Extract the (x, y) coordinate from the center of the cell holding the provided text.  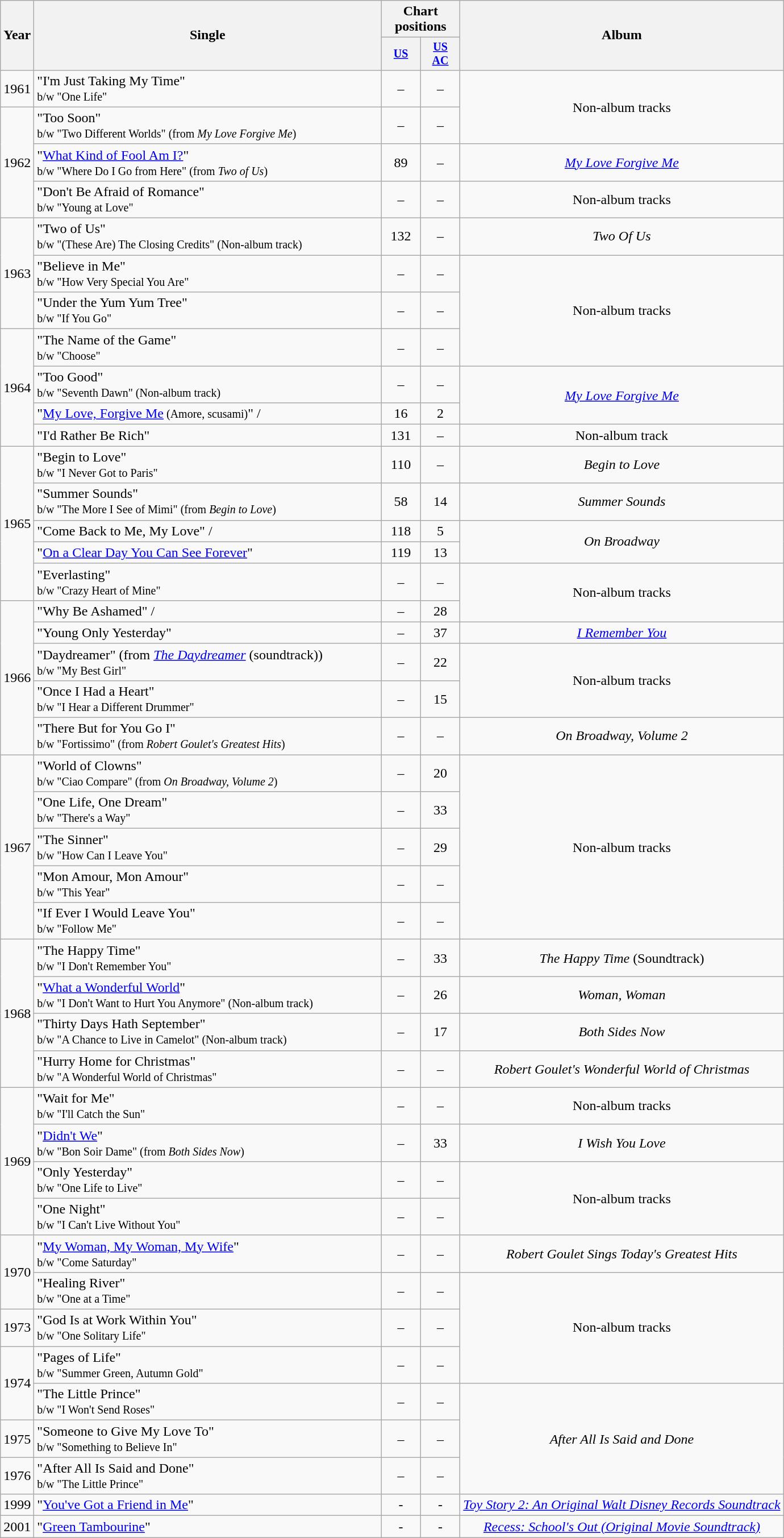
"Someone to Give My Love To"b/w "Something to Believe In" (208, 1439)
"What a Wonderful World"b/w "I Don't Want to Hurt You Anymore" (Non-album track) (208, 995)
Two Of Us (622, 236)
28 (440, 611)
"God Is at Work Within You"b/w "One Solitary Life" (208, 1328)
1963 (17, 274)
"Too Good"b/w "Seventh Dawn" (Non-album track) (208, 384)
Recess: School's Out (Original Movie Soundtrack) (622, 1527)
"Pages of Life"b/w "Summer Green, Autumn Gold" (208, 1365)
Summer Sounds (622, 501)
1964 (17, 388)
20 (440, 773)
1965 (17, 523)
5 (440, 531)
"Healing River"b/w "One at a Time" (208, 1290)
1968 (17, 1013)
"One Life, One Dream"b/w "There's a Way" (208, 810)
Toy Story 2: An Original Walt Disney Records Soundtrack (622, 1505)
"After All Is Said and Done"b/w "The Little Prince" (208, 1475)
"Young Only Yesterday" (208, 633)
2001 (17, 1527)
"Only Yesterday"b/w "One Life to Live" (208, 1180)
"If Ever I Would Leave You"b/w "Follow Me" (208, 921)
1962 (17, 163)
I Remember You (622, 633)
"Wait for Me"b/w "I'll Catch the Sun" (208, 1106)
"One Night"b/w "I Can't Live Without You" (208, 1216)
1967 (17, 847)
89 (401, 163)
"Summer Sounds"b/w "The More I See of Mimi" (from Begin to Love) (208, 501)
Single (208, 35)
132 (401, 236)
1969 (17, 1161)
"Green Tambourine" (208, 1527)
"Why Be Ashamed" / (208, 611)
1999 (17, 1505)
"Didn't We"b/w "Bon Soir Dame" (from Both Sides Now) (208, 1142)
119 (401, 552)
On Broadway (622, 542)
I Wish You Love (622, 1142)
"The Little Prince"b/w "I Won't Send Roses" (208, 1402)
14 (440, 501)
17 (440, 1032)
16 (401, 414)
The Happy Time (Soundtrack) (622, 958)
1975 (17, 1439)
Robert Goulet Sings Today's Greatest Hits (622, 1254)
110 (401, 465)
"On a Clear Day You Can See Forever" (208, 552)
"There But for You Go I"b/w "Fortissimo" (from Robert Goulet's Greatest Hits) (208, 737)
USAC (440, 53)
"Come Back to Me, My Love" / (208, 531)
On Broadway, Volume 2 (622, 737)
"The Name of the Game"b/w "Choose" (208, 348)
"Hurry Home for Christmas"b/w "A Wonderful World of Christmas" (208, 1069)
Album (622, 35)
15 (440, 699)
"Once I Had a Heart"b/w "I Hear a Different Drummer" (208, 699)
"The Sinner"b/w "How Can I Leave You" (208, 847)
22 (440, 662)
58 (401, 501)
"Thirty Days Hath September"b/w "A Chance to Live in Camelot" (Non-album track) (208, 1032)
"What Kind of Fool Am I?"b/w "Where Do I Go from Here" (from Two of Us) (208, 163)
2 (440, 414)
"Under the Yum Yum Tree"b/w "If You Go" (208, 310)
131 (401, 435)
"Mon Amour, Mon Amour"b/w "This Year" (208, 884)
"Begin to Love"b/w "I Never Got to Paris" (208, 465)
Both Sides Now (622, 1032)
"I'd Rather Be Rich" (208, 435)
"You've Got a Friend in Me" (208, 1505)
"Too Soon"b/w "Two Different Worlds" (from My Love Forgive Me) (208, 125)
1974 (17, 1383)
After All Is Said and Done (622, 1439)
Non-album track (622, 435)
1970 (17, 1272)
"Believe in Me"b/w "How Very Special You Are" (208, 274)
"Everlasting"b/w "Crazy Heart of Mine" (208, 582)
Begin to Love (622, 465)
"My Woman, My Woman, My Wife"b/w "Come Saturday" (208, 1254)
"I'm Just Taking My Time"b/w "One Life" (208, 89)
Year (17, 35)
29 (440, 847)
"Daydreamer" (from The Daydreamer (soundtrack))b/w "My Best Girl" (208, 662)
Woman, Woman (622, 995)
1976 (17, 1475)
26 (440, 995)
"Don't Be Afraid of Romance"b/w "Young at Love" (208, 199)
"World of Clowns"b/w "Ciao Compare" (from On Broadway, Volume 2) (208, 773)
1961 (17, 89)
Chart positions (420, 19)
1973 (17, 1328)
US (401, 53)
"My Love, Forgive Me (Amore, scusami)" / (208, 414)
1966 (17, 677)
Robert Goulet's Wonderful World of Christmas (622, 1069)
118 (401, 531)
13 (440, 552)
"Two of Us"b/w "(These Are) The Closing Credits" (Non-album track) (208, 236)
"The Happy Time"b/w "I Don't Remember You" (208, 958)
37 (440, 633)
